Output the (x, y) coordinate of the center of the cell containing the given text.  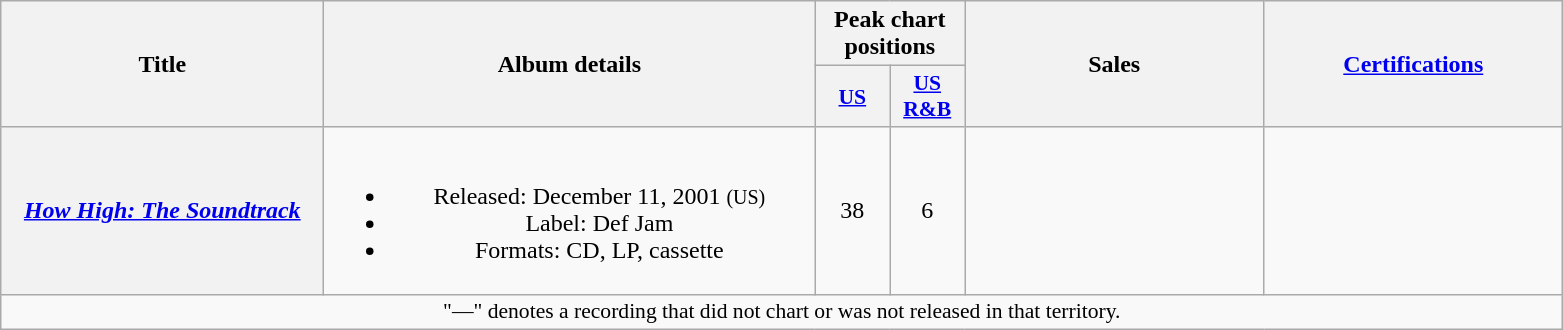
Peak chart positions (890, 34)
Released: December 11, 2001 (US)Label: Def JamFormats: CD, LP, cassette (570, 210)
Sales (1114, 64)
USR&B (928, 96)
How High: The Soundtrack (162, 210)
Album details (570, 64)
"—" denotes a recording that did not chart or was not released in that territory. (782, 312)
Certifications (1414, 64)
6 (928, 210)
US (852, 96)
Title (162, 64)
38 (852, 210)
